Find where the given text appears and provide that cell's center as [X, Y] coordinate. 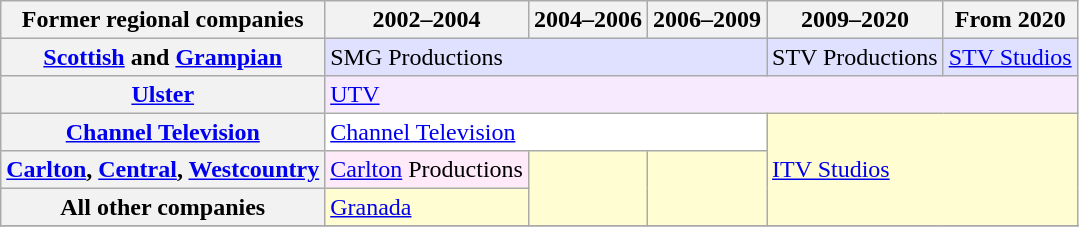
Ulster [163, 94]
2004–2006 [588, 20]
Former regional companies [163, 20]
Carlton Productions [427, 170]
Carlton, Central, Westcountry [163, 170]
All other companies [163, 206]
Granada [427, 206]
Scottish and Grampian [163, 56]
2006–2009 [708, 20]
STV Studios [1010, 56]
2002–2004 [427, 20]
SMG Productions [546, 56]
STV Productions [856, 56]
2009–2020 [856, 20]
From 2020 [1010, 20]
UTV [702, 94]
ITV Studios [922, 169]
